Extract the (X, Y) coordinate from the center of the cell holding the provided text.  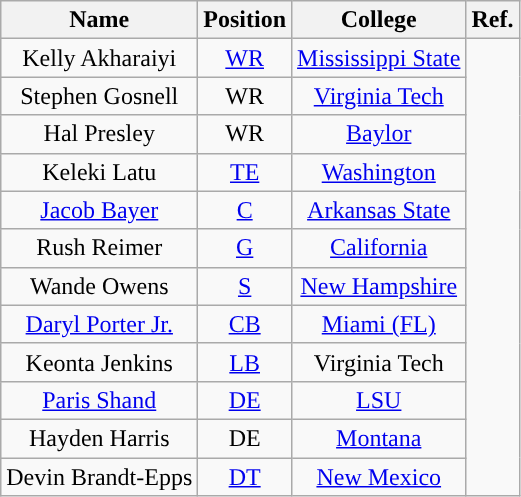
Montana (379, 438)
California (379, 248)
Rush Reimer (100, 248)
Kelly Akharaiyi (100, 58)
Keleki Latu (100, 172)
Daryl Porter Jr. (100, 324)
Baylor (379, 134)
New Hampshire (379, 286)
G (245, 248)
New Mexico (379, 477)
LB (245, 362)
Mississippi State (379, 58)
Name (100, 20)
Hayden Harris (100, 438)
Wande Owens (100, 286)
Keonta Jenkins (100, 362)
Stephen Gosnell (100, 96)
Washington (379, 172)
C (245, 210)
College (379, 20)
Ref. (492, 20)
S (245, 286)
Position (245, 20)
Hal Presley (100, 134)
Arkansas State (379, 210)
DT (245, 477)
LSU (379, 400)
Paris Shand (100, 400)
Jacob Bayer (100, 210)
Miami (FL) (379, 324)
Devin Brandt-Epps (100, 477)
CB (245, 324)
TE (245, 172)
